Identify which cell holds the provided text, then report its [x, y] central coordinate. 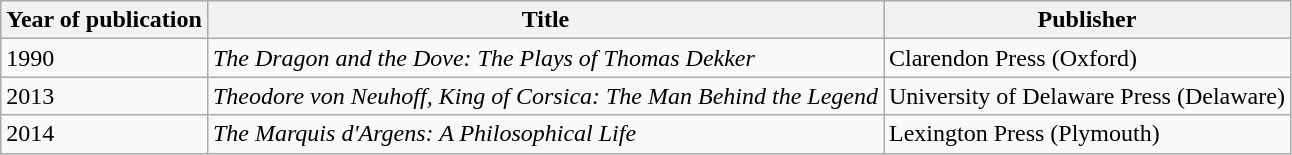
The Dragon and the Dove: The Plays of Thomas Dekker [545, 58]
Publisher [1088, 20]
2014 [104, 134]
The Marquis d'Argens: A Philosophical Life [545, 134]
Lexington Press (Plymouth) [1088, 134]
2013 [104, 96]
Title [545, 20]
Theodore von Neuhoff, King of Corsica: The Man Behind the Legend [545, 96]
Year of publication [104, 20]
1990 [104, 58]
Clarendon Press (Oxford) [1088, 58]
University of Delaware Press (Delaware) [1088, 96]
